Return [x, y] of the center of cell containing provided text 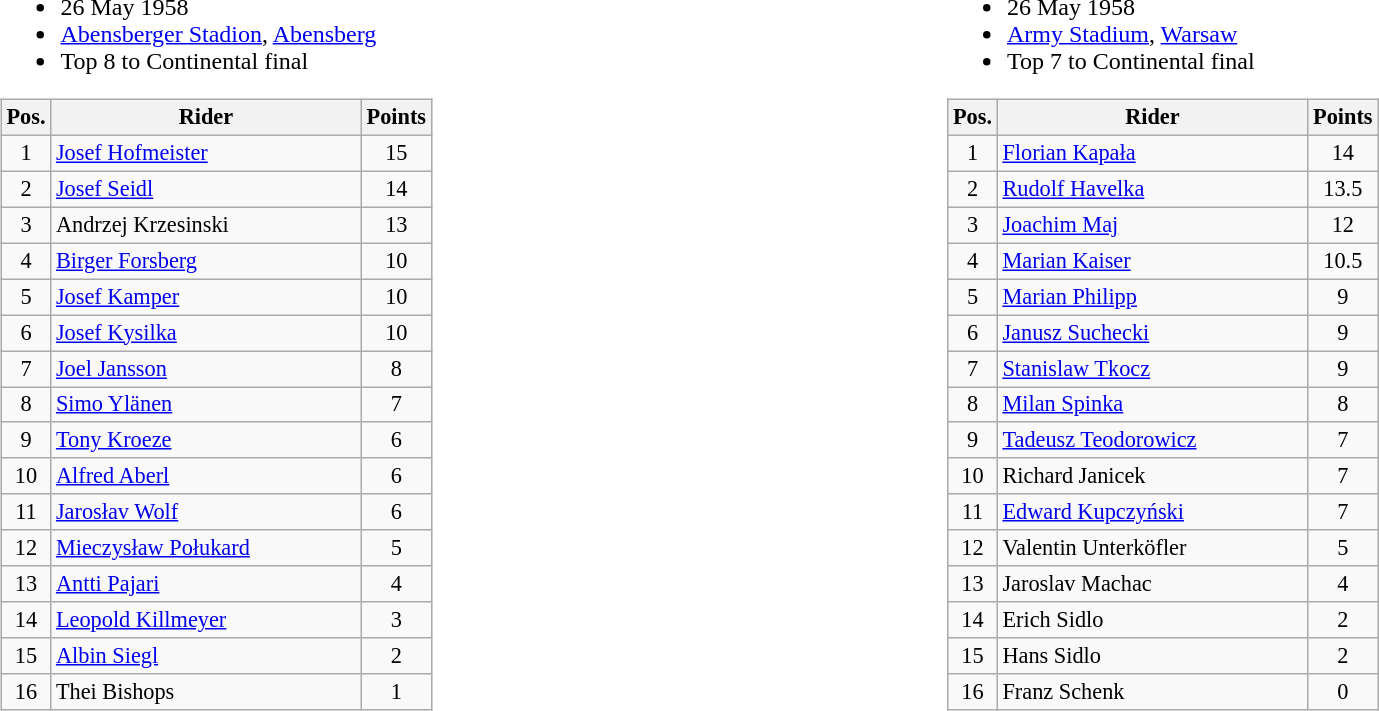
Josef Hofmeister [206, 153]
Josef Kysilka [206, 333]
Joel Jansson [206, 369]
Tony Kroeze [206, 440]
Birger Forsberg [206, 261]
Antti Pajari [206, 584]
Edward Kupczyński [1152, 512]
Andrzej Krzesinski [206, 225]
Stanislaw Tkocz [1152, 369]
Albin Siegl [206, 656]
Erich Sidlo [1152, 620]
Mieczysław Połukard [206, 548]
Jarosłav Wolf [206, 512]
Marian Kaiser [1152, 261]
Richard Janicek [1152, 476]
Alfred Aberl [206, 476]
Thei Bishops [206, 692]
Hans Sidlo [1152, 656]
Marian Philipp [1152, 297]
Josef Seidl [206, 189]
Joachim Maj [1152, 225]
Milan Spinka [1152, 404]
Rudolf Havelka [1152, 189]
Florian Kapała [1152, 153]
Josef Kamper [206, 297]
Simo Ylänen [206, 404]
13.5 [1343, 189]
0 [1343, 692]
10.5 [1343, 261]
Tadeusz Teodorowicz [1152, 440]
Leopold Killmeyer [206, 620]
Valentin Unterköfler [1152, 548]
Janusz Suchecki [1152, 333]
Franz Schenk [1152, 692]
Jaroslav Machac [1152, 584]
